Find where the given text appears and provide that cell's center as [x, y] coordinate. 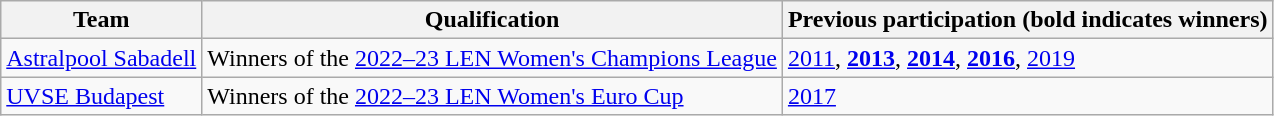
Winners of the 2022–23 LEN Women's Champions League [492, 58]
2011, 2013, 2014, 2016, 2019 [1028, 58]
Previous participation (bold indicates winners) [1028, 20]
Team [102, 20]
2017 [1028, 96]
Astralpool Sabadell [102, 58]
Winners of the 2022–23 LEN Women's Euro Cup [492, 96]
Qualification [492, 20]
UVSE Budapest [102, 96]
